For the text-containing cell, return its midpoint in (x, y) coordinate format. 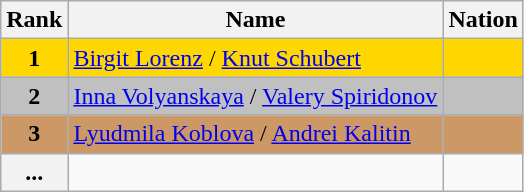
Rank (34, 20)
Lyudmila Koblova / Andrei Kalitin (256, 134)
Inna Volyanskaya / Valery Spiridonov (256, 96)
Birgit Lorenz / Knut Schubert (256, 58)
2 (34, 96)
1 (34, 58)
Name (256, 20)
... (34, 172)
Nation (483, 20)
3 (34, 134)
